Return the (x, y) coordinate for the center point of the cell that contains the specified text.  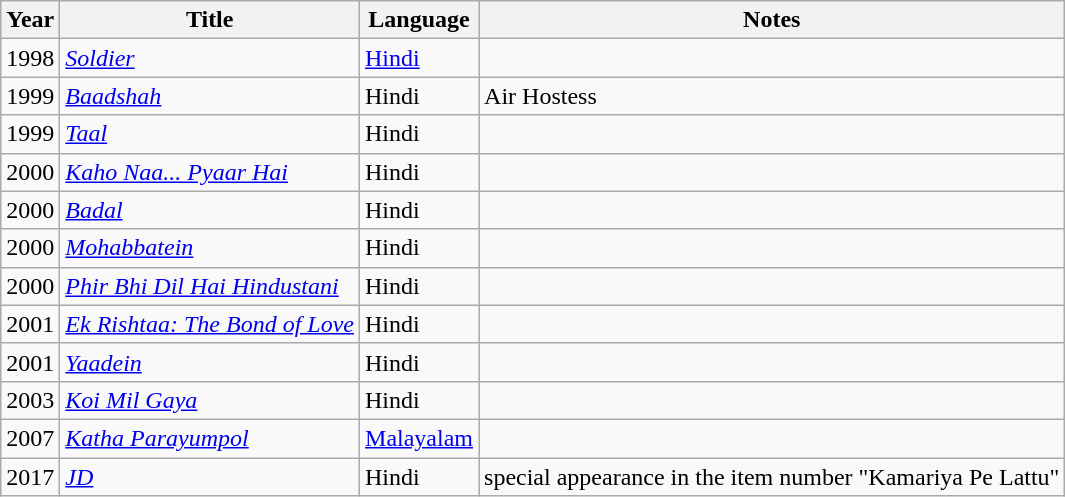
Title (210, 20)
Baadshah (210, 96)
Yaadein (210, 362)
2007 (30, 438)
2003 (30, 400)
Ek Rishtaa: The Bond of Love (210, 324)
Badal (210, 210)
special appearance in the item number "Kamariya Pe Lattu" (772, 477)
Language (420, 20)
Malayalam (420, 438)
Mohabbatein (210, 248)
Soldier (210, 58)
Kaho Naa... Pyaar Hai (210, 172)
Air Hostess (772, 96)
1998 (30, 58)
Katha Parayumpol (210, 438)
Phir Bhi Dil Hai Hindustani (210, 286)
Notes (772, 20)
JD (210, 477)
Year (30, 20)
Taal (210, 134)
2017 (30, 477)
Koi Mil Gaya (210, 400)
